Locate the cell with the specified text and output its [X, Y] center coordinate. 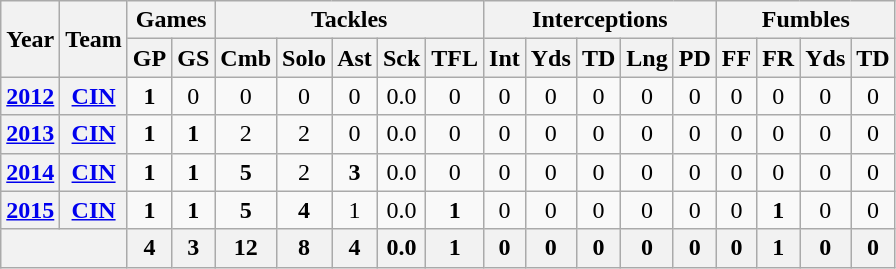
Int [505, 58]
Interceptions [600, 20]
GS [194, 58]
8 [304, 248]
Solo [304, 58]
FF [736, 58]
2012 [30, 96]
12 [246, 248]
Lng [647, 58]
GP [149, 58]
2014 [30, 172]
Tackles [350, 20]
Fumbles [806, 20]
FR [778, 58]
Team [94, 39]
Sck [401, 58]
Year [30, 39]
PD [694, 58]
Games [170, 20]
TFL [455, 58]
2013 [30, 134]
Ast [355, 58]
2015 [30, 210]
Cmb [246, 58]
